Return the (X, Y) coordinate for the center point of the cell that contains the specified text.  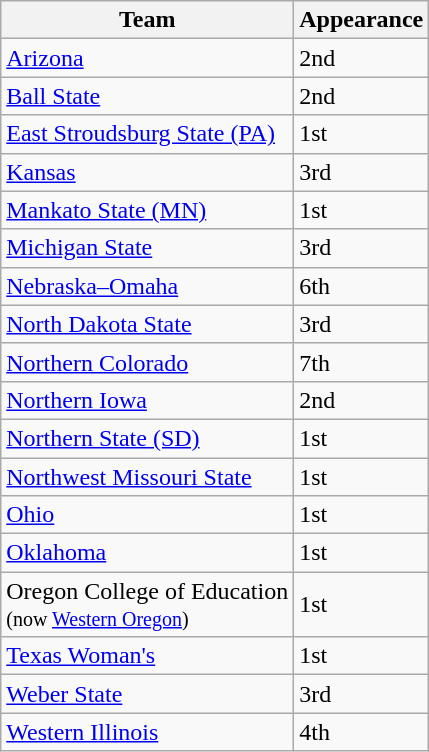
North Dakota State (148, 324)
Ball State (148, 96)
Northern Iowa (148, 400)
Texas Woman's (148, 656)
Ohio (148, 515)
Oklahoma (148, 553)
4th (362, 732)
Oregon College of Education(now Western Oregon) (148, 604)
Weber State (148, 694)
Northern Colorado (148, 362)
7th (362, 362)
Western Illinois (148, 732)
Appearance (362, 20)
Team (148, 20)
Arizona (148, 58)
Kansas (148, 172)
Michigan State (148, 248)
Northern State (SD) (148, 438)
Mankato State (MN) (148, 210)
Nebraska–Omaha (148, 286)
Northwest Missouri State (148, 477)
East Stroudsburg State (PA) (148, 134)
6th (362, 286)
